Locate the cell with the specified text and output its [x, y] center coordinate. 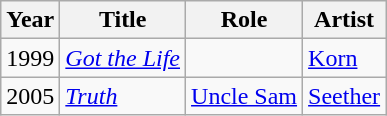
Truth [123, 96]
Korn [344, 58]
Got the Life [123, 58]
Year [30, 20]
Seether [344, 96]
Artist [344, 20]
2005 [30, 96]
1999 [30, 58]
Uncle Sam [244, 96]
Title [123, 20]
Role [244, 20]
